Locate the cell with the specified text and output its [x, y] center coordinate. 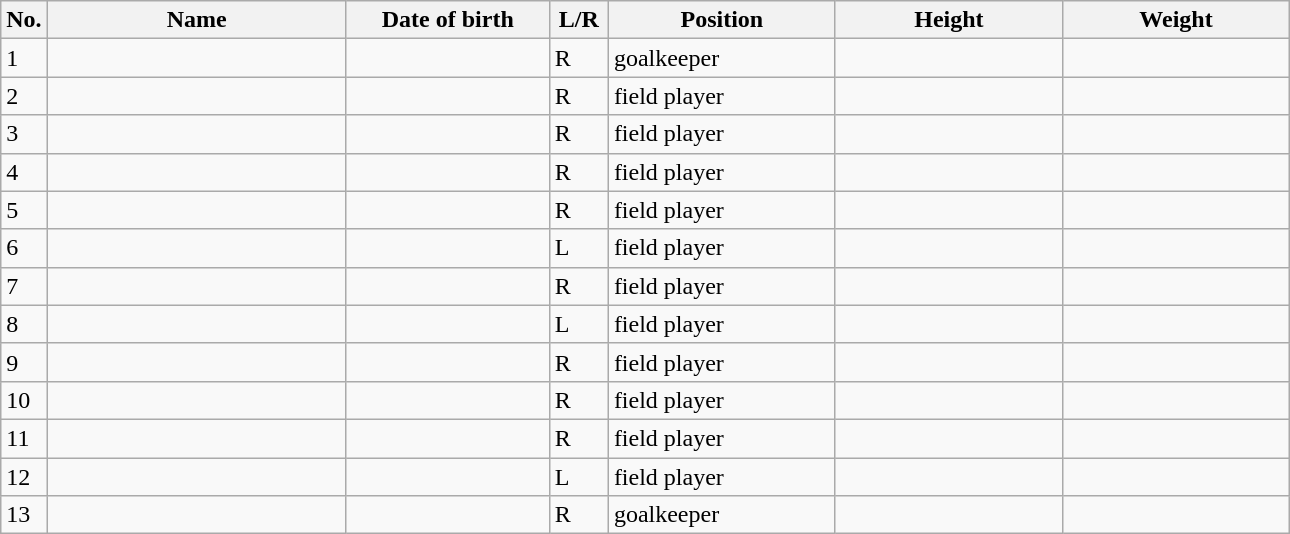
Name [196, 20]
5 [24, 210]
Date of birth [448, 20]
Weight [1176, 20]
L/R [578, 20]
No. [24, 20]
6 [24, 248]
4 [24, 172]
10 [24, 400]
11 [24, 438]
Height [948, 20]
13 [24, 515]
1 [24, 58]
12 [24, 477]
Position [722, 20]
8 [24, 324]
9 [24, 362]
3 [24, 134]
7 [24, 286]
2 [24, 96]
